Provide the (X, Y) coordinate of the cell's center where the given text is located.  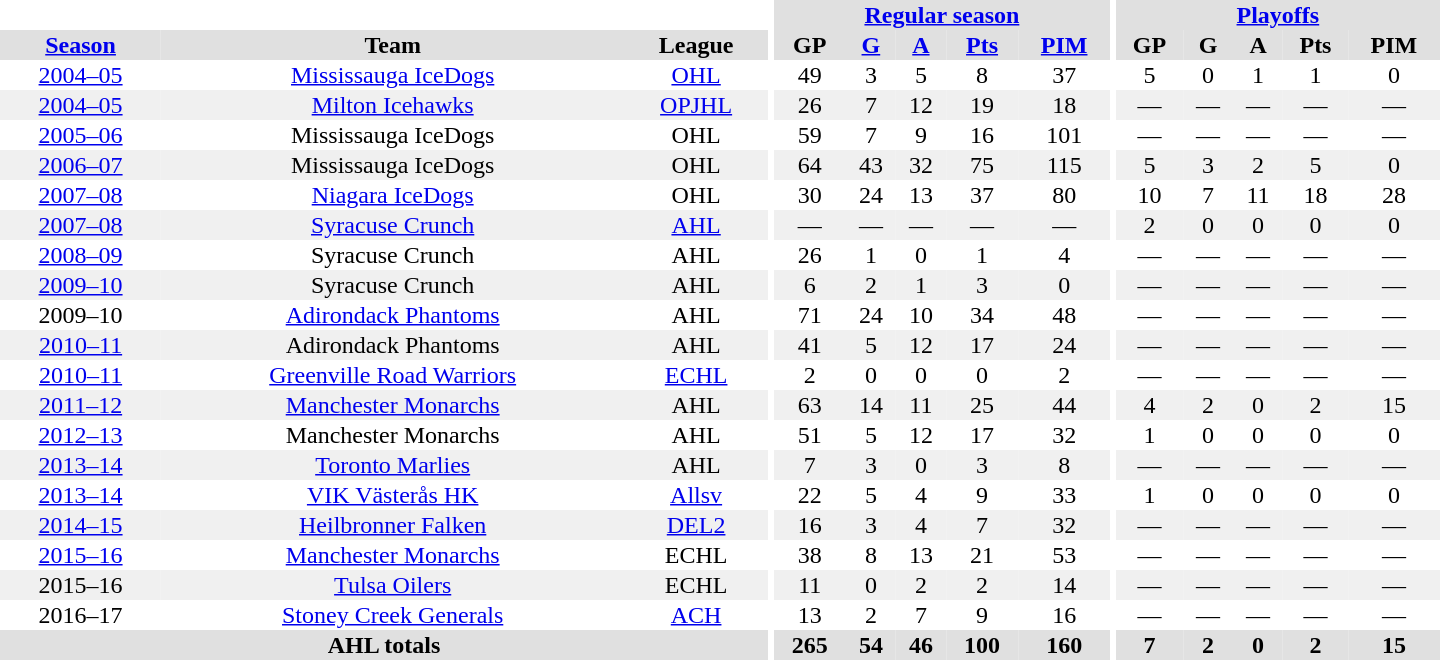
6 (810, 285)
160 (1064, 645)
AHL totals (384, 645)
Heilbronner Falken (392, 525)
115 (1064, 165)
League (696, 45)
71 (810, 315)
22 (810, 495)
Stoney Creek Generals (392, 615)
ACH (696, 615)
Milton Icehawks (392, 105)
Regular season (942, 15)
Tulsa Oilers (392, 585)
49 (810, 75)
265 (810, 645)
25 (982, 405)
OPJHL (696, 105)
28 (1394, 195)
100 (982, 645)
2006–07 (80, 165)
DEL2 (696, 525)
54 (871, 645)
44 (1064, 405)
2014–15 (80, 525)
51 (810, 435)
43 (871, 165)
53 (1064, 555)
Niagara IceDogs (392, 195)
33 (1064, 495)
75 (982, 165)
2012–13 (80, 435)
64 (810, 165)
Team (392, 45)
Allsv (696, 495)
59 (810, 135)
48 (1064, 315)
63 (810, 405)
80 (1064, 195)
Toronto Marlies (392, 465)
2008–09 (80, 255)
21 (982, 555)
Greenville Road Warriors (392, 375)
Playoffs (1278, 15)
41 (810, 345)
2005–06 (80, 135)
2016–17 (80, 615)
2011–12 (80, 405)
34 (982, 315)
19 (982, 105)
30 (810, 195)
38 (810, 555)
VIK Västerås HK (392, 495)
Season (80, 45)
46 (921, 645)
101 (1064, 135)
